Find where the given text appears and provide that cell's center as (x, y) coordinate. 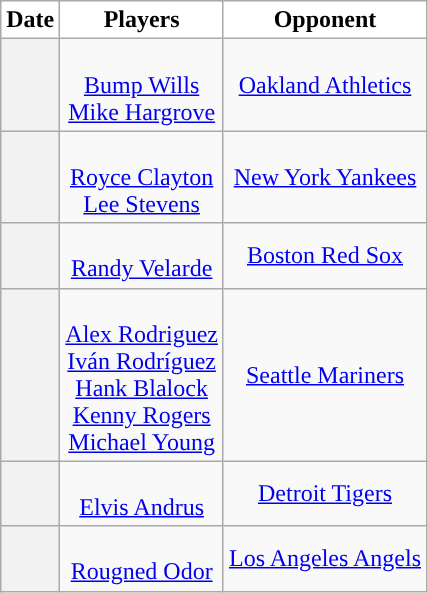
Rougned Odor (142, 558)
Boston Red Sox (324, 256)
Alex RodriguezIván RodríguezHank BlalockKenny RogersMichael Young (142, 374)
Players (142, 20)
Royce ClaytonLee Stevens (142, 177)
Opponent (324, 20)
Elvis Andrus (142, 494)
Bump WillsMike Hargrove (142, 85)
Oakland Athletics (324, 85)
Date (30, 20)
Seattle Mariners (324, 374)
Los Angeles Angels (324, 558)
Randy Velarde (142, 256)
New York Yankees (324, 177)
Detroit Tigers (324, 494)
